Provide the (x, y) coordinate of the cell's center where the given text is located.  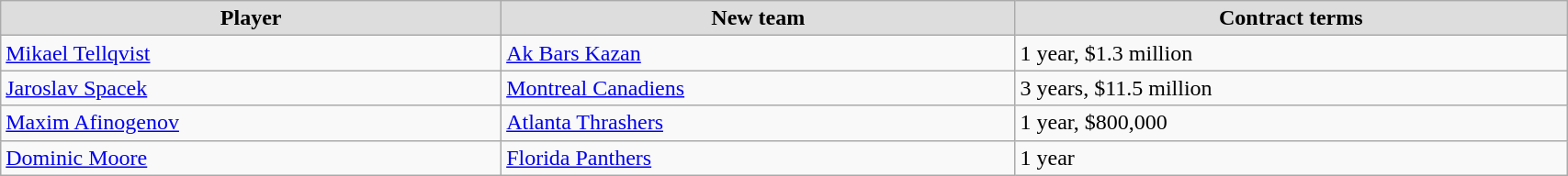
Maxim Afinogenov (252, 123)
Dominic Moore (252, 158)
Montreal Canadiens (759, 88)
Jaroslav Spacek (252, 88)
Atlanta Thrashers (759, 123)
Florida Panthers (759, 158)
3 years, $11.5 million (1292, 88)
Contract terms (1292, 18)
Mikael Tellqvist (252, 53)
New team (759, 18)
1 year, $1.3 million (1292, 53)
Ak Bars Kazan (759, 53)
1 year, $800,000 (1292, 123)
Player (252, 18)
1 year (1292, 158)
